Identify which cell holds the provided text, then report its (X, Y) central coordinate. 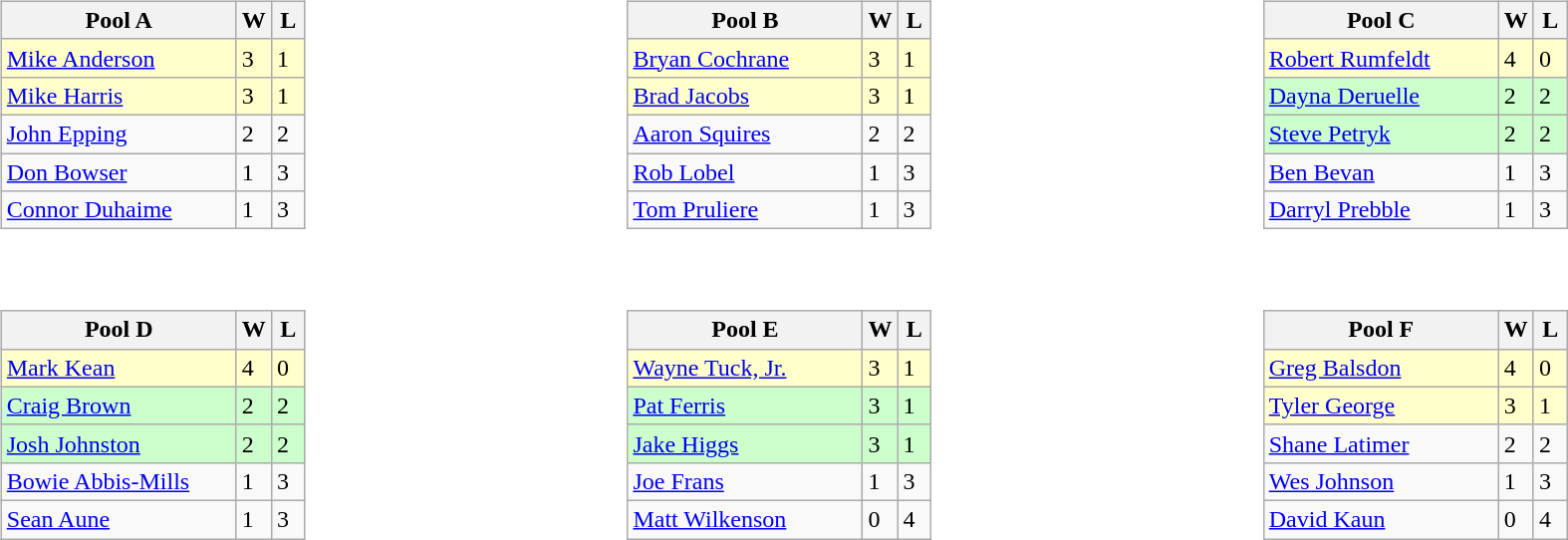
Pool D (119, 330)
Shane Latimer (1381, 443)
Pool C (1381, 20)
Mike Harris (119, 96)
Mark Kean (119, 368)
Greg Balsdon (1381, 368)
Wes Johnson (1381, 481)
Dayna Deruelle (1381, 96)
Craig Brown (119, 405)
Pat Ferris (745, 405)
Josh Johnston (119, 443)
Tyler George (1381, 405)
Connor Duhaime (119, 210)
Pool A (119, 20)
Pool F (1381, 330)
Aaron Squires (745, 134)
John Epping (119, 134)
Robert Rumfeldt (1381, 58)
Steve Petryk (1381, 134)
Ben Bevan (1381, 172)
Brad Jacobs (745, 96)
Bowie Abbis-Mills (119, 481)
Matt Wilkenson (745, 519)
Wayne Tuck, Jr. (745, 368)
Bryan Cochrane (745, 58)
David Kaun (1381, 519)
Darryl Prebble (1381, 210)
Joe Frans (745, 481)
Pool E (745, 330)
Rob Lobel (745, 172)
Jake Higgs (745, 443)
Mike Anderson (119, 58)
Tom Pruliere (745, 210)
Pool B (745, 20)
Sean Aune (119, 519)
Don Bowser (119, 172)
